Provide the [X, Y] coordinate of the cell's center where the given text is located.  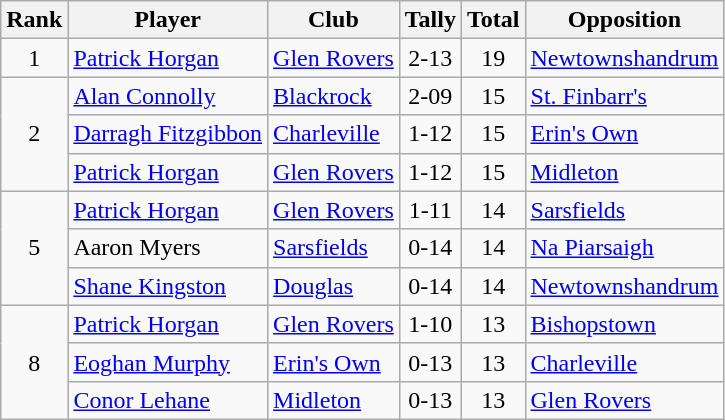
19 [493, 58]
Bishopstown [624, 324]
2-13 [430, 58]
Eoghan Murphy [168, 362]
Conor Lehane [168, 400]
5 [34, 248]
St. Finbarr's [624, 96]
Shane Kingston [168, 286]
2 [34, 134]
Na Piarsaigh [624, 248]
1 [34, 58]
Aaron Myers [168, 248]
Darragh Fitzgibbon [168, 134]
Alan Connolly [168, 96]
Player [168, 20]
Blackrock [334, 96]
Tally [430, 20]
Total [493, 20]
1-11 [430, 210]
Club [334, 20]
Douglas [334, 286]
2-09 [430, 96]
1-10 [430, 324]
Rank [34, 20]
8 [34, 362]
Opposition [624, 20]
